Return (X, Y) of the center of cell containing provided text 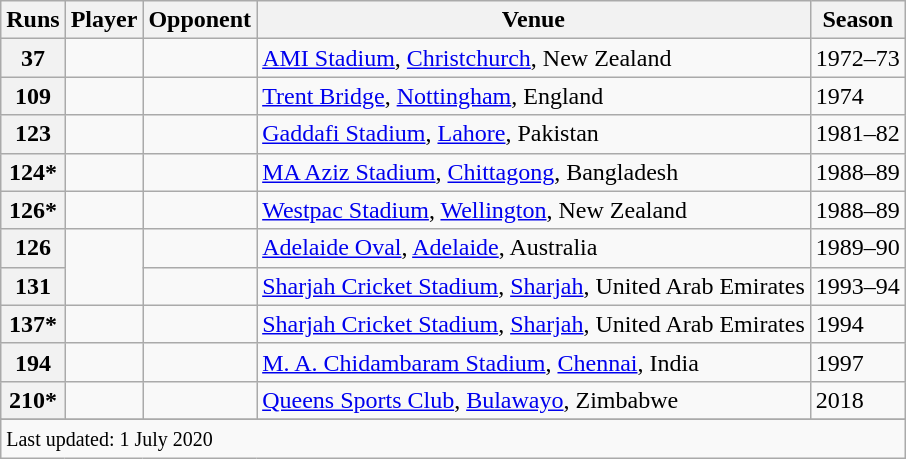
1997 (858, 362)
Trent Bridge, Nottingham, England (534, 96)
Opponent (200, 20)
Adelaide Oval, Adelaide, Australia (534, 248)
131 (33, 286)
194 (33, 362)
2018 (858, 400)
MA Aziz Stadium, Chittagong, Bangladesh (534, 172)
Last updated: 1 July 2020 (454, 438)
Season (858, 20)
Runs (33, 20)
1981–82 (858, 134)
1972–73 (858, 58)
126* (33, 210)
210* (33, 400)
1989–90 (858, 248)
AMI Stadium, Christchurch, New Zealand (534, 58)
1974 (858, 96)
Gaddafi Stadium, Lahore, Pakistan (534, 134)
1993–94 (858, 286)
109 (33, 96)
123 (33, 134)
Queens Sports Club, Bulawayo, Zimbabwe (534, 400)
37 (33, 58)
126 (33, 248)
Westpac Stadium, Wellington, New Zealand (534, 210)
137* (33, 324)
M. A. Chidambaram Stadium, Chennai, India (534, 362)
1994 (858, 324)
Venue (534, 20)
Player (104, 20)
124* (33, 172)
